Search for the cell housing the specified text and yield its (X, Y) center coordinate. 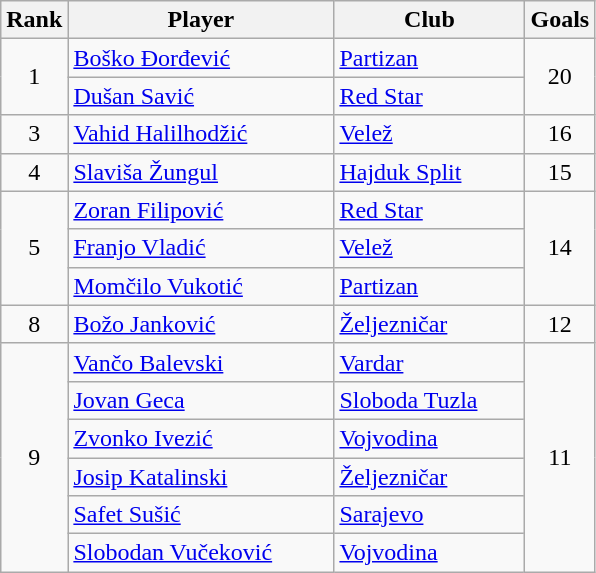
15 (560, 172)
Sarajevo (430, 515)
Momčilo Vukotić (201, 286)
Club (430, 20)
Slobodan Vučeković (201, 553)
11 (560, 457)
Zvonko Ivezić (201, 438)
1 (34, 77)
Vančo Balevski (201, 362)
Božo Janković (201, 324)
Rank (34, 20)
Safet Sušić (201, 515)
Jovan Geca (201, 400)
Franjo Vladić (201, 248)
8 (34, 324)
Boško Đorđević (201, 58)
9 (34, 457)
16 (560, 134)
4 (34, 172)
3 (34, 134)
Vahid Halilhodžić (201, 134)
Player (201, 20)
Josip Katalinski (201, 477)
Dušan Savić (201, 96)
Slaviša Žungul (201, 172)
5 (34, 248)
14 (560, 248)
Goals (560, 20)
20 (560, 77)
Zoran Filipović (201, 210)
Hajduk Split (430, 172)
Sloboda Tuzla (430, 400)
12 (560, 324)
Vardar (430, 362)
